Provide the [x, y] coordinate of the cell's center where the given text is located.  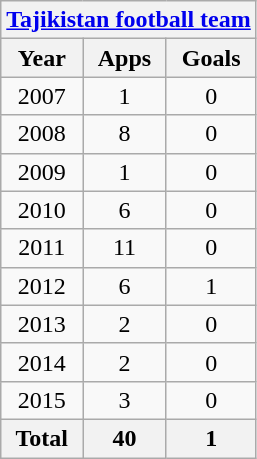
Apps [124, 58]
40 [124, 438]
2007 [42, 96]
2014 [42, 362]
8 [124, 134]
2013 [42, 324]
2008 [42, 134]
Year [42, 58]
2009 [42, 172]
2015 [42, 400]
2010 [42, 210]
2012 [42, 286]
2011 [42, 248]
Total [42, 438]
3 [124, 400]
Tajikistan football team [129, 20]
11 [124, 248]
Goals [211, 58]
